Return the (X, Y) coordinate for the center point of the cell that contains the specified text.  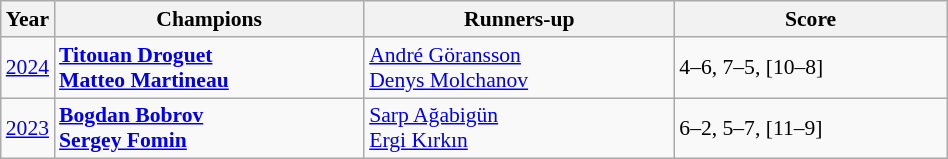
Sarp Ağabigün Ergi Kırkın (519, 128)
Runners-up (519, 19)
Titouan Droguet Matteo Martineau (209, 68)
Year (28, 19)
2024 (28, 68)
André Göransson Denys Molchanov (519, 68)
Bogdan Bobrov Sergey Fomin (209, 128)
Score (810, 19)
4–6, 7–5, [10–8] (810, 68)
2023 (28, 128)
Champions (209, 19)
6–2, 5–7, [11–9] (810, 128)
